Scan for the cell matching the given text and deliver its (x, y) coordinate at center. 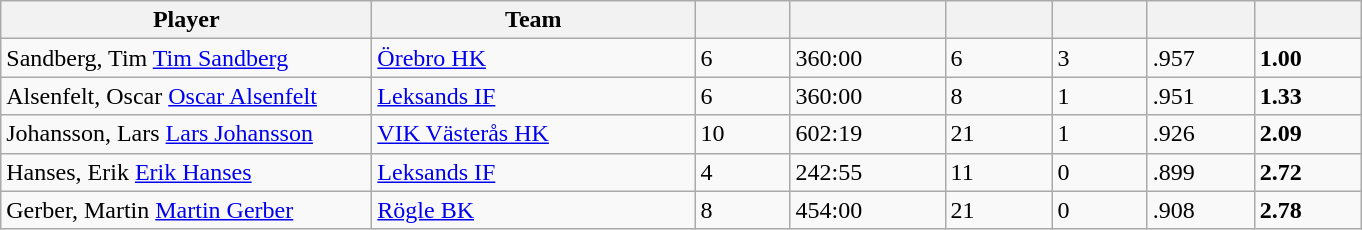
Team (534, 20)
10 (742, 134)
2.09 (1308, 134)
4 (742, 172)
2.78 (1308, 210)
Alsenfelt, Oscar Oscar Alsenfelt (186, 96)
2.72 (1308, 172)
Sandberg, Tim Tim Sandberg (186, 58)
11 (998, 172)
.957 (1200, 58)
1.33 (1308, 96)
.908 (1200, 210)
Player (186, 20)
1.00 (1308, 58)
Rögle BK (534, 210)
Gerber, Martin Martin Gerber (186, 210)
Örebro HK (534, 58)
3 (1100, 58)
.926 (1200, 134)
602:19 (868, 134)
.899 (1200, 172)
242:55 (868, 172)
VIK Västerås HK (534, 134)
Johansson, Lars Lars Johansson (186, 134)
454:00 (868, 210)
.951 (1200, 96)
Hanses, Erik Erik Hanses (186, 172)
